Return the (X, Y) coordinate for the center point of the cell that contains the specified text.  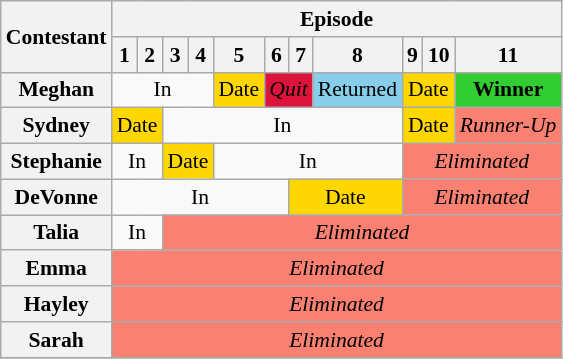
Hayley (56, 304)
Episode (337, 19)
Winner (508, 90)
9 (412, 55)
Sarah (56, 340)
Meghan (56, 90)
Talia (56, 233)
5 (238, 55)
Sydney (56, 126)
4 (200, 55)
Quit (288, 90)
10 (439, 55)
DeVonne (56, 197)
11 (508, 55)
1 (124, 55)
Emma (56, 269)
7 (301, 55)
2 (150, 55)
Runner-Up (508, 126)
Returned (358, 90)
Contestant (56, 36)
3 (174, 55)
8 (358, 55)
6 (276, 55)
Stephanie (56, 162)
